For the text-containing cell, return its midpoint in (x, y) coordinate format. 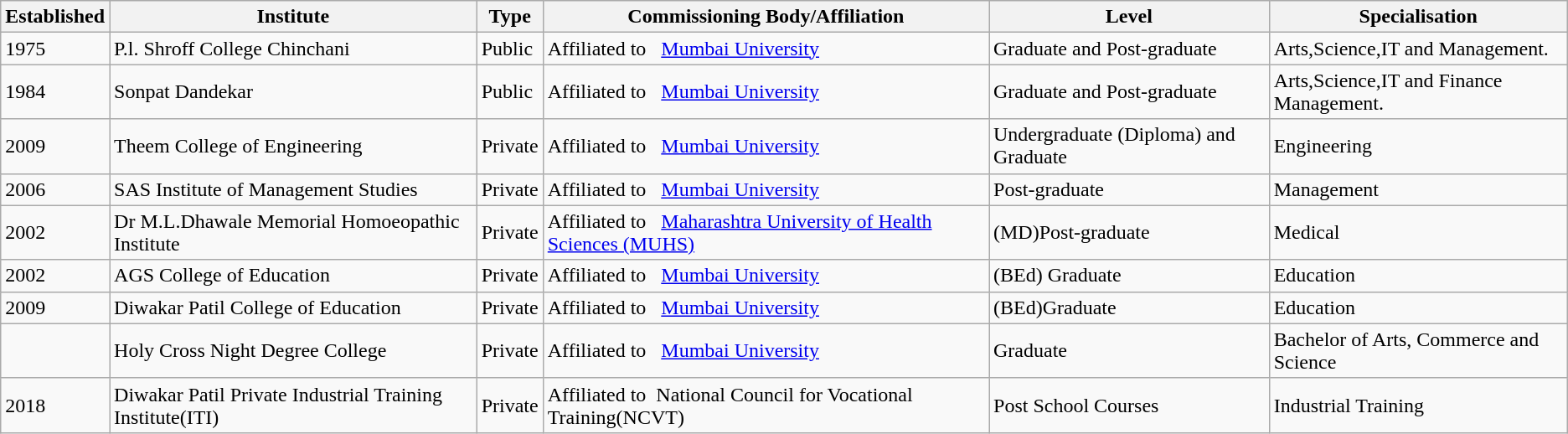
Diwakar Patil College of Education (293, 307)
Type (509, 17)
Management (1418, 189)
Dr M.L.Dhawale Memorial Homoeopathic Institute (293, 233)
Established (55, 17)
2018 (55, 406)
Affiliated to Maharashtra University of Health Sciences (MUHS) (766, 233)
Industrial Training (1418, 406)
Specialisation (1418, 17)
1975 (55, 49)
Arts,Science,IT and Finance Management. (1418, 92)
(BEd)Graduate (1129, 307)
Diwakar Patil Private Industrial Training Institute(ITI) (293, 406)
AGS College of Education (293, 276)
Holy Cross Night Degree College (293, 350)
Medical (1418, 233)
Affiliated to National Council for Vocational Training(NCVT) (766, 406)
2006 (55, 189)
Bachelor of Arts, Commerce and Science (1418, 350)
Arts,Science,IT and Management. (1418, 49)
Engineering (1418, 146)
Sonpat Dandekar (293, 92)
Level (1129, 17)
SAS Institute of Management Studies (293, 189)
P.l. Shroff College Chinchani (293, 49)
Theem College of Engineering (293, 146)
Commissioning Body/Affiliation (766, 17)
Graduate (1129, 350)
(MD)Post-graduate (1129, 233)
Post-graduate (1129, 189)
Post School Courses (1129, 406)
1984 (55, 92)
Undergraduate (Diploma) and Graduate (1129, 146)
(BEd) Graduate (1129, 276)
Institute (293, 17)
